Search for the cell housing the specified text and yield its [x, y] center coordinate. 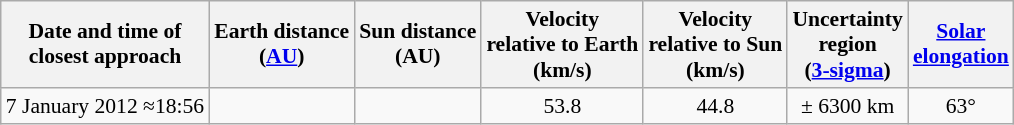
± 6300 km [847, 106]
7 January 2012 ≈18:56 [105, 106]
Earth distance(AU) [282, 44]
Uncertaintyregion(3-sigma) [847, 44]
Velocityrelative to Sun(km/s) [715, 44]
Date and time ofclosest approach [105, 44]
Velocityrelative to Earth(km/s) [562, 44]
Solarelongation [961, 44]
Sun distance(AU) [418, 44]
63° [961, 106]
44.8 [715, 106]
53.8 [562, 106]
